Find where the given text appears and provide that cell's center as (X, Y) coordinate. 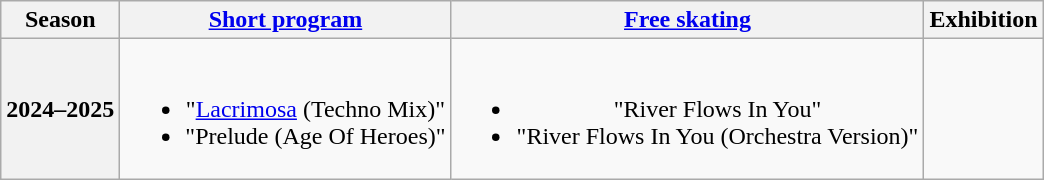
"River Flows In You""River Flows In You (Orchestra Version)" (688, 109)
Short program (286, 20)
Season (60, 20)
"Lacrimosa (Techno Mix)" "Prelude (Age Of Heroes)" (286, 109)
2024–2025 (60, 109)
Free skating (688, 20)
Exhibition (984, 20)
